For the text-containing cell, return its midpoint in [X, Y] coordinate format. 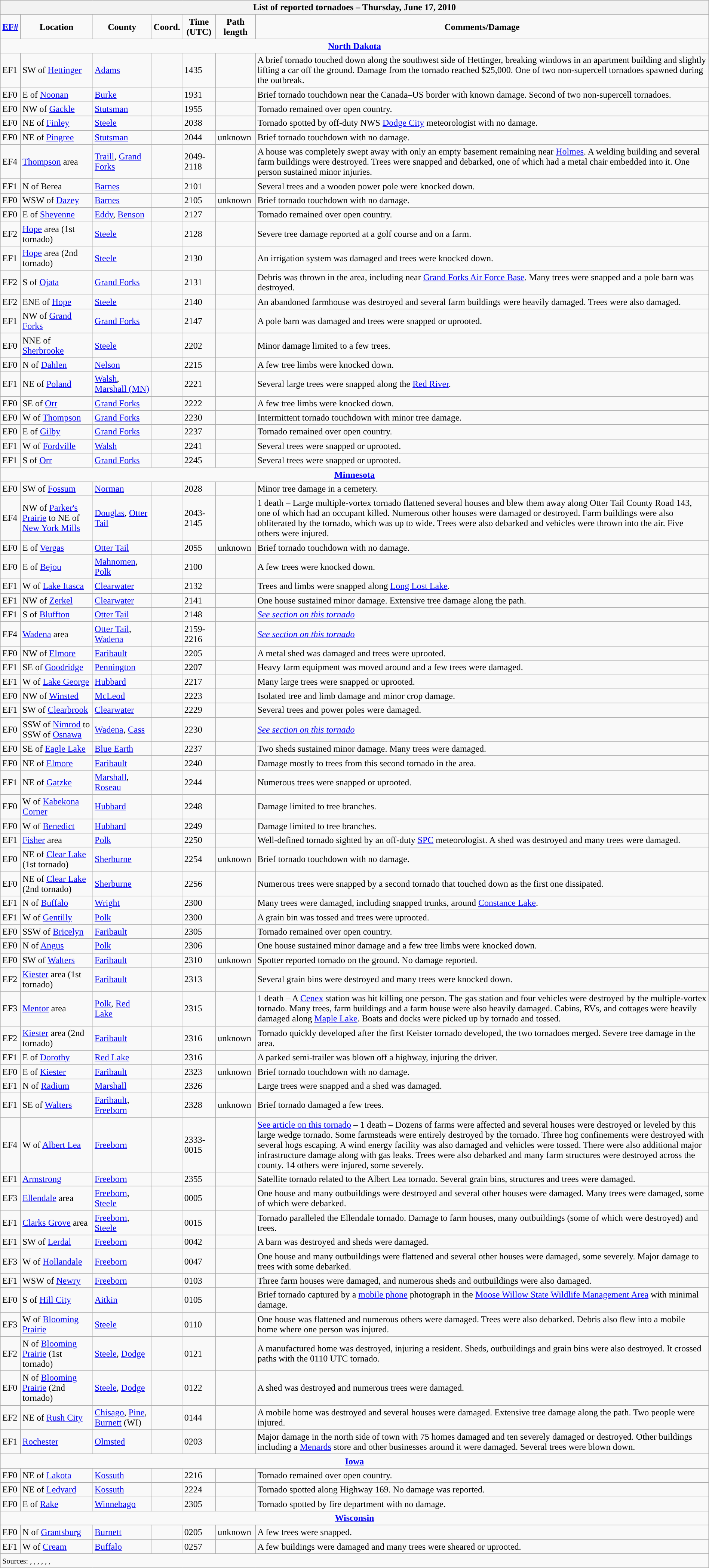
2140 [199, 302]
Satellite tornado related to the Albert Lea tornado. Several grain bins, structures and trees were damaged. [482, 1179]
NW of Zerkel [56, 600]
SW of Lerdal [56, 1242]
SSW of Nimrod to SSW of Osnawa [56, 730]
2241 [199, 446]
N of Grantsburg [56, 1532]
2306 [199, 946]
SW of Hettinger [56, 70]
Sources: , , , , , , [354, 1561]
Winnebago [122, 1504]
Wright [122, 903]
0015 [199, 1223]
Kiester area (1st tornado) [56, 979]
List of reported tornadoes – Thursday, June 17, 2010 [354, 7]
E of Noonan [56, 95]
2159-2216 [199, 634]
2315 [199, 1009]
Location [56, 27]
0042 [199, 1242]
W of Hollandale [56, 1262]
N of Buffalo [56, 903]
Brief tornado damaged a few trees. [482, 1105]
Olmsted [122, 1442]
Wadena, Cass [122, 730]
EF# [10, 27]
A pole barn was damaged and trees were snapped or uprooted. [482, 321]
Three farm houses were damaged, and numerous sheds and outbuildings were also damaged. [482, 1281]
Walsh, Marshall (MN) [122, 384]
N of Blooming Prairie (1st tornado) [56, 1354]
1955 [199, 109]
W of Benedict [56, 826]
NE of Ledyard [56, 1489]
Nelson [122, 365]
Douglas, Otter Tail [122, 518]
Mentor area [56, 1009]
NE of Clear Lake (2nd tornado) [56, 884]
2038 [199, 123]
NE of Finley [56, 123]
NE of Poland [56, 384]
Time (UTC) [199, 27]
Two sheds sustained minor damage. Many trees were damaged. [482, 749]
2131 [199, 283]
1931 [199, 95]
S of Ojata [56, 283]
NE of Lakota [56, 1475]
North Dakota [354, 46]
Burnett [122, 1532]
Well-defined tornado sighted by an off-duty SPC meteorologist. A shed was destroyed and many trees were damaged. [482, 840]
Aitkin [122, 1300]
2222 [199, 403]
2326 [199, 1086]
2245 [199, 460]
Severe tree damage reported at a golf course and on a farm. [482, 233]
2223 [199, 696]
E of Kiester [56, 1072]
2202 [199, 346]
0005 [199, 1199]
W of Cream [56, 1547]
2148 [199, 615]
Damage mostly to trees from this second tornado in the area. [482, 763]
NE of Gatzke [56, 782]
Path length [236, 27]
E of Vergas [56, 547]
0205 [199, 1532]
Tornado spotted along Highway 169. No damage was reported. [482, 1489]
A few buildings were damaged and many trees were sheared or uprooted. [482, 1547]
A grain bin was tossed and trees were uprooted. [482, 917]
2323 [199, 1072]
W of Kabekona Corner [56, 807]
Fisher area [56, 840]
Traill, Grand Forks [122, 162]
N of Radium [56, 1086]
WSW of Dazey [56, 200]
An abandoned farmhouse was destroyed and several farm buildings were heavily damaged. Trees were also damaged. [482, 302]
Brief tornado touchdown near the Canada–US border with known damage. Second of two non-supercell tornadoes. [482, 95]
E of Bejou [56, 567]
2250 [199, 840]
Wadena area [56, 634]
2028 [199, 489]
Blue Earth [122, 749]
2044 [199, 137]
A mobile home was destroyed and several houses were damaged. Extensive tree damage along the path. Two people were injured. [482, 1417]
2101 [199, 186]
Several trees and a wooden power pole were knocked down. [482, 186]
ENE of Hope [56, 302]
A parked semi-trailer was blown off a highway, injuring the driver. [482, 1057]
2127 [199, 214]
0121 [199, 1354]
E of Dorothy [56, 1057]
WSW of Newry [56, 1281]
W of Thompson [56, 418]
Several large trees were snapped along the Red River. [482, 384]
W of Blooming Prairie [56, 1324]
S of Bluffton [56, 615]
Numerous trees were snapped or uprooted. [482, 782]
2130 [199, 258]
Iowa [354, 1461]
2207 [199, 667]
2141 [199, 600]
McLeod [122, 696]
Tornado quickly developed after the first Keister tornado developed, the two tornadoes merged. Severe tree damage in the area. [482, 1038]
Hope area (2nd tornado) [56, 258]
SW of Clearbrook [56, 710]
One house and many outbuildings were flattened and several other houses were damaged, some severely. Major damage to trees with some debarked. [482, 1262]
2355 [199, 1179]
N of Blooming Prairie (2nd tornado) [56, 1388]
2217 [199, 682]
W of Gentilly [56, 917]
NW of Parker's Prairie to NE of New York Mills [56, 518]
NE of Rush City [56, 1417]
W of Fordville [56, 446]
A barn was destroyed and sheds were damaged. [482, 1242]
2105 [199, 200]
Eddy, Benson [122, 214]
Marshall [122, 1086]
2224 [199, 1489]
2313 [199, 979]
S of Hill City [56, 1300]
Adams [122, 70]
Trees and limbs were snapped along Long Lost Lake. [482, 586]
County [122, 27]
A few trees were knocked down. [482, 567]
2240 [199, 763]
SE of Goodridge [56, 667]
Minnesota [354, 474]
2310 [199, 960]
N of Angus [56, 946]
Tornado spotted by off-duty NWS Dodge City meteorologist with no damage. [482, 123]
Walsh [122, 446]
Faribault, Freeborn [122, 1105]
Debris was thrown in the area, including near Grand Forks Air Force Base. Many trees were snapped and a pole barn was destroyed. [482, 283]
2216 [199, 1475]
NNE of Sherbrooke [56, 346]
Minor tree damage in a cemetery. [482, 489]
2221 [199, 384]
One house and many outbuildings were destroyed and several other houses were damaged. Many trees were damaged, some of which were debarked. [482, 1199]
0105 [199, 1300]
2132 [199, 586]
Ellendale area [56, 1199]
A metal shed was damaged and trees were uprooted. [482, 653]
2244 [199, 782]
Tornado spotted by fire department with no damage. [482, 1504]
Brief tornado captured by a mobile phone photograph in the Moose Willow State Wildlife Management Area with minimal damage. [482, 1300]
W of Lake George [56, 682]
Kiester area (2nd tornado) [56, 1038]
Heavy farm equipment was moved around and a few trees were damaged. [482, 667]
An irrigation system was damaged and trees were knocked down. [482, 258]
2049-2118 [199, 162]
Large trees were snapped and a shed was damaged. [482, 1086]
Minor damage limited to a few trees. [482, 346]
Many trees were damaged, including snapped trunks, around Constance Lake. [482, 903]
2248 [199, 807]
Wisconsin [354, 1518]
Thompson area [56, 162]
2215 [199, 365]
0122 [199, 1388]
One house sustained minor damage and a few tree limbs were knocked down. [482, 946]
2333-0015 [199, 1144]
Polk, Red Lake [122, 1009]
2328 [199, 1105]
SW of Walters [56, 960]
Coord. [167, 27]
N of Berea [56, 186]
Intermittent tornado touchdown with minor tree damage. [482, 418]
2147 [199, 321]
One house was flattened and numerous others were damaged. Trees were also debarked. Debris also flew into a mobile home where one person was injured. [482, 1324]
Several grain bins were destroyed and many trees were knocked down. [482, 979]
1435 [199, 70]
2256 [199, 884]
0047 [199, 1262]
A few trees were snapped. [482, 1532]
Red Lake [122, 1057]
Pennington [122, 667]
0144 [199, 1417]
Marshall, Roseau [122, 782]
W of Lake Itasca [56, 586]
S of Orr [56, 460]
2254 [199, 860]
W of Albert Lea [56, 1144]
2249 [199, 826]
2100 [199, 567]
Buffalo [122, 1547]
Many large trees were snapped or uprooted. [482, 682]
E of Rake [56, 1504]
Numerous trees were snapped by a second tornado that touched down as the first one dissipated. [482, 884]
0257 [199, 1547]
NE of Elmore [56, 763]
Hope area (1st tornado) [56, 233]
Burke [122, 95]
Tornado paralleled the Ellendale tornado. Damage to farm houses, many outbuildings (some of which were destroyed) and trees. [482, 1223]
Chisago, Pine, Burnett (WI) [122, 1417]
A shed was destroyed and numerous trees were damaged. [482, 1388]
Mahnomen, Polk [122, 567]
NE of Pingree [56, 137]
Clarks Grove area [56, 1223]
E of Gilby [56, 432]
Armstrong [56, 1179]
NE of Clear Lake (1st tornado) [56, 860]
SE of Eagle Lake [56, 749]
Otter Tail, Wadena [122, 634]
Norman [122, 489]
NW of Elmore [56, 653]
0110 [199, 1324]
Several trees and power poles were damaged. [482, 710]
SE of Walters [56, 1105]
Isolated tree and limb damage and minor crop damage. [482, 696]
NW of Winsted [56, 696]
Rochester [56, 1442]
SW of Fossum [56, 489]
2229 [199, 710]
2128 [199, 233]
SSW of Bricelyn [56, 932]
0203 [199, 1442]
0103 [199, 1281]
2043-2145 [199, 518]
E of Sheyenne [56, 214]
Comments/Damage [482, 27]
N of Dahlen [56, 365]
2205 [199, 653]
SE of Orr [56, 403]
NW of Grand Forks [56, 321]
NW of Gackle [56, 109]
2055 [199, 547]
Spotter reported tornado on the ground. No damage reported. [482, 960]
One house sustained minor damage. Extensive tree damage along the path. [482, 600]
